Find where the given text appears and provide that cell's center as (x, y) coordinate. 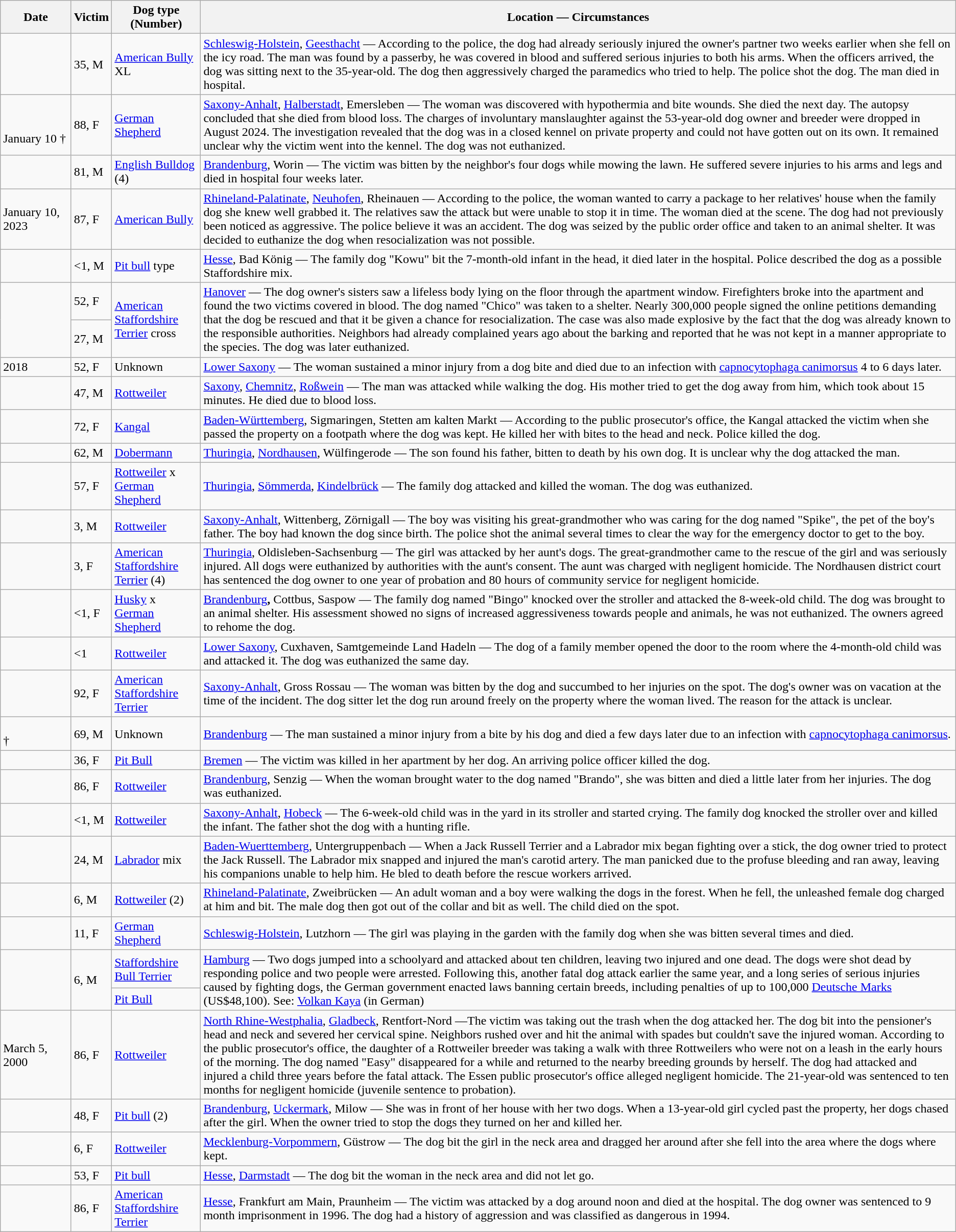
American Bully XL (156, 64)
Bremen — The victim was killed in her apartment by her dog. An arriving police officer killed the dog. (578, 760)
48, F (91, 1116)
6, F (91, 1148)
3, F (91, 566)
35, M (91, 64)
March 5, 2000 (36, 1054)
Dobermann (156, 453)
Lower Saxony — The woman sustained a minor injury from a dog bite and died due to an infection with capnocytophaga canimorsus 4 to 6 days later. (578, 367)
88, F (91, 125)
2018 (36, 367)
81, M (91, 172)
American Staffordshire Terrier cross (156, 320)
Schleswig-Holstein, Lutzhorn — The girl was playing in the garden with the family dog when she was bitten several times and died. (578, 933)
53, F (91, 1175)
<1 (91, 654)
72, F (91, 426)
Hesse, Darmstadt — The dog bit the woman in the neck area and did not let go. (578, 1175)
Husky x German Shepherd (156, 613)
January 10 † (36, 125)
47, M (91, 393)
Location — Circumstances (578, 17)
69, M (91, 733)
Labrador mix (156, 860)
Brandenburg — The man sustained a minor injury from a bite by his dog and died a few days later due to an infection with capnocytophaga canimorsus. (578, 733)
27, M (91, 338)
Pit bull (156, 1175)
† (36, 733)
Thuringia, Nordhausen, Wülfingerode — The son found his father, bitten to death by his own dog. It is unclear why the dog attacked the man. (578, 453)
57, F (91, 486)
Thuringia, Sömmerda, Kindelbrück — The family dog attacked and killed the woman. The dog was euthanized. (578, 486)
Pit bull (2) (156, 1116)
Victim (91, 17)
36, F (91, 760)
<1, F (91, 613)
3, M (91, 526)
American Bully (156, 219)
Pit bull type (156, 266)
87, F (91, 219)
January 10, 2023 (36, 219)
American Staffordshire Terrier (4) (156, 566)
English Bulldog (4) (156, 172)
92, F (91, 694)
Rottweiler (2) (156, 900)
Staffordshire Bull Terrier (156, 968)
11, F (91, 933)
24, M (91, 860)
62, M (91, 453)
Rottweiler xGerman Shepherd (156, 486)
Date (36, 17)
Dog type (Number) (156, 17)
Kangal (156, 426)
